Pinpoint the cell where the given text exists, returning its (X, Y) midpoint coordinate. 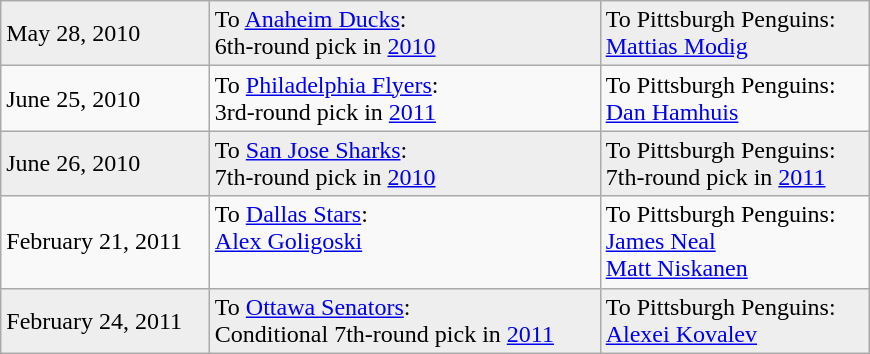
To Pittsburgh Penguins: Dan Hamhuis (734, 98)
To Pittsburgh Penguins: 7th-round pick in 2011 (734, 164)
To Philadelphia Flyers: 3rd-round pick in 2011 (404, 98)
To Ottawa Senators: Conditional 7th-round pick in 2011 (404, 320)
February 21, 2011 (106, 242)
May 28, 2010 (106, 34)
To Pittsburgh Penguins: James NealMatt Niskanen (734, 242)
To Pittsburgh Penguins: Alexei Kovalev (734, 320)
June 26, 2010 (106, 164)
To Dallas Stars: Alex Goligoski (404, 242)
To San Jose Sharks: 7th-round pick in 2010 (404, 164)
February 24, 2011 (106, 320)
June 25, 2010 (106, 98)
To Pittsburgh Penguins: Mattias Modig (734, 34)
To Anaheim Ducks: 6th-round pick in 2010 (404, 34)
